Return the [x, y] coordinate for the center point of the cell that contains the specified text.  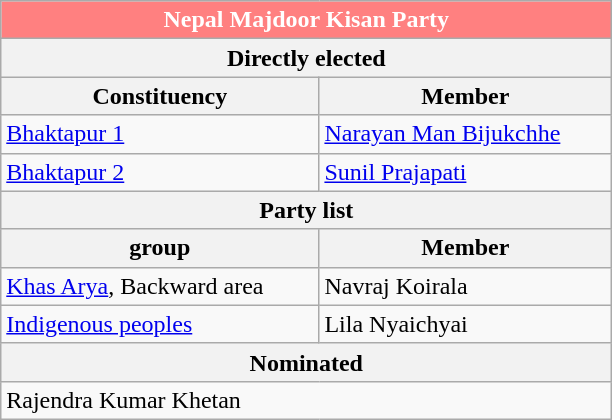
Nepal Majdoor Kisan Party [306, 20]
Narayan Man Bijukchhe [466, 134]
group [160, 248]
Rajendra Kumar Khetan [306, 400]
Lila Nyaichyai [466, 324]
Sunil Prajapati [466, 172]
Constituency [160, 96]
Navraj Koirala [466, 286]
Bhaktapur 2 [160, 172]
Khas Arya, Backward area [160, 286]
Bhaktapur 1 [160, 134]
Party list [306, 210]
Indigenous peoples [160, 324]
Nominated [306, 362]
Directly elected [306, 58]
